Search for the cell housing the specified text and yield its (X, Y) center coordinate. 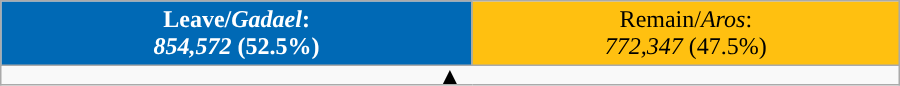
Leave/Gadael:854,572 (52.5%) (237, 34)
Remain/Aros: 772,347 (47.5%) (686, 34)
